Determine the [x, y] coordinate at the center of the cell enclosing the given text.  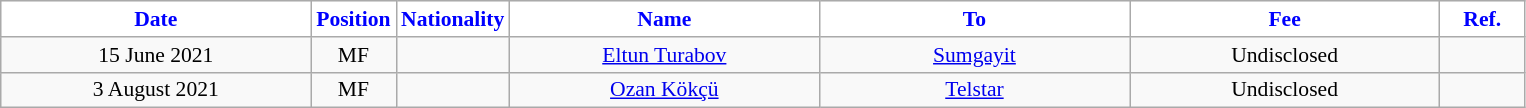
3 August 2021 [156, 90]
Nationality [452, 19]
Position [354, 19]
Ref. [1482, 19]
Sumgayit [974, 55]
Date [156, 19]
15 June 2021 [156, 55]
Fee [1285, 19]
Ozan Kökçü [664, 90]
Telstar [974, 90]
Eltun Turabov [664, 55]
To [974, 19]
Name [664, 19]
